Capture the cell that displays the provided text and extract its (X, Y) central coordinate. 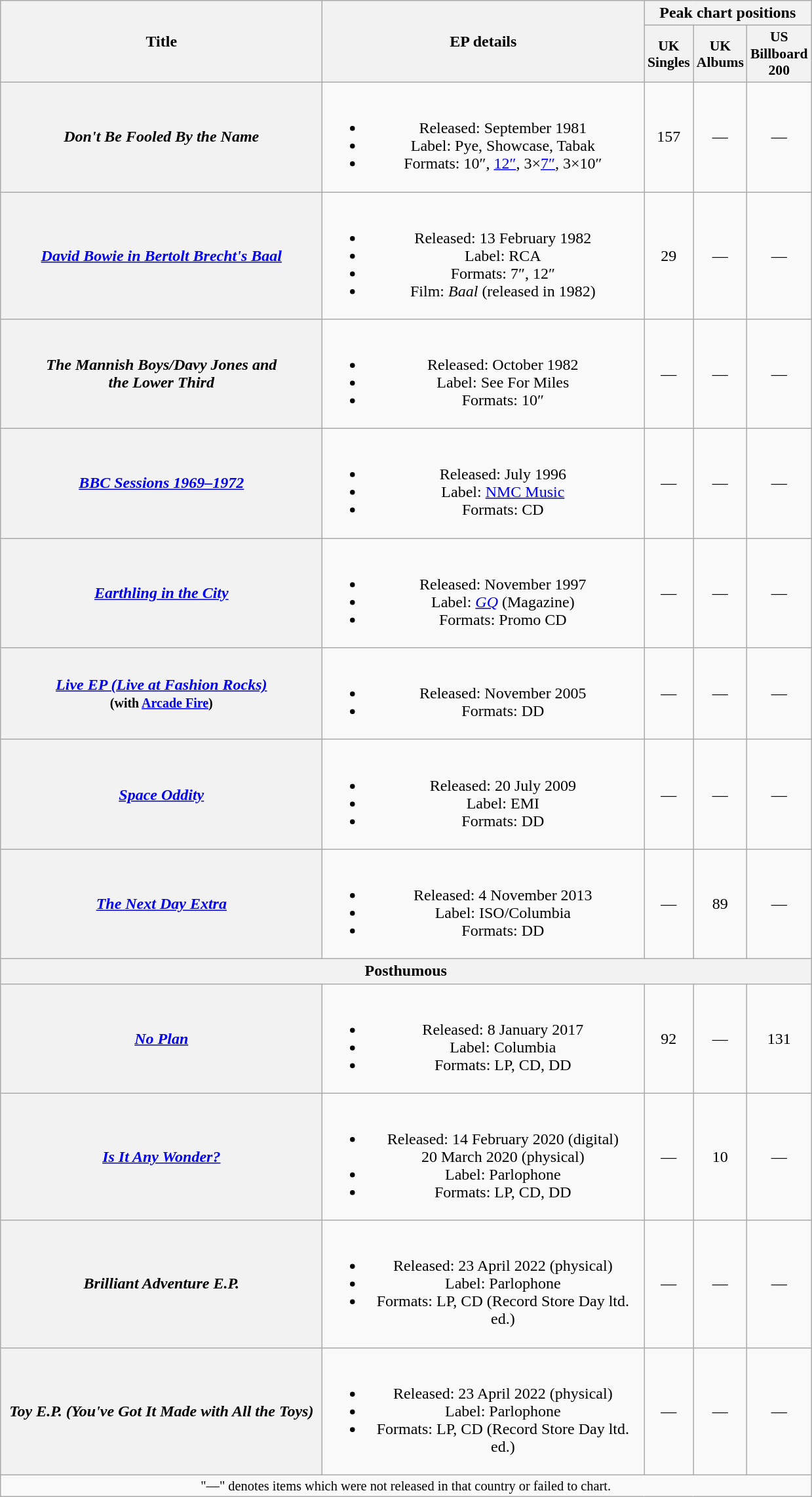
Toy E.P. (You've Got It Made with All the Toys) (161, 1411)
Released: 13 February 1982Label: RCAFormats: 7″, 12″Film: Baal (released in 1982) (484, 255)
"—" denotes items which were not released in that country or failed to chart. (406, 1486)
Space Oddity (161, 795)
EP details (484, 42)
Released: November 1997Label: GQ (Magazine)Formats: Promo CD (484, 593)
29 (668, 255)
Released: October 1982Label: See For MilesFormats: 10″ (484, 374)
Released: 8 January 2017Label: ColumbiaFormats: LP, CD, DD (484, 1039)
Posthumous (406, 971)
No Plan (161, 1039)
Earthling in the City (161, 593)
Brilliant Adventure E.P. (161, 1284)
The Mannish Boys/Davy Jones andthe Lower Third (161, 374)
David Bowie in Bertolt Brecht's Baal (161, 255)
UKAlbums (720, 54)
131 (779, 1039)
89 (720, 904)
Released: 4 November 2013Label: ISO/ColumbiaFormats: DD (484, 904)
92 (668, 1039)
Title (161, 42)
Released: November 2005Formats: DD (484, 694)
Is It Any Wonder? (161, 1157)
Live EP (Live at Fashion Rocks)(with Arcade Fire) (161, 694)
BBC Sessions 1969–1972 (161, 484)
UKSingles (668, 54)
The Next Day Extra (161, 904)
Released: September 1981Label: Pye, Showcase, TabakFormats: 10″, 12″, 3×7″, 3×10″ (484, 136)
Released: 14 February 2020 (digital)20 March 2020 (physical)Label: ParlophoneFormats: LP, CD, DD (484, 1157)
US Billboard 200 (779, 54)
157 (668, 136)
Released: 20 July 2009Label: EMIFormats: DD (484, 795)
Peak chart positions (727, 13)
Don't Be Fooled By the Name (161, 136)
Released: July 1996Label: NMC MusicFormats: CD (484, 484)
10 (720, 1157)
